Pinpoint the cell where the given text exists, returning its (x, y) midpoint coordinate. 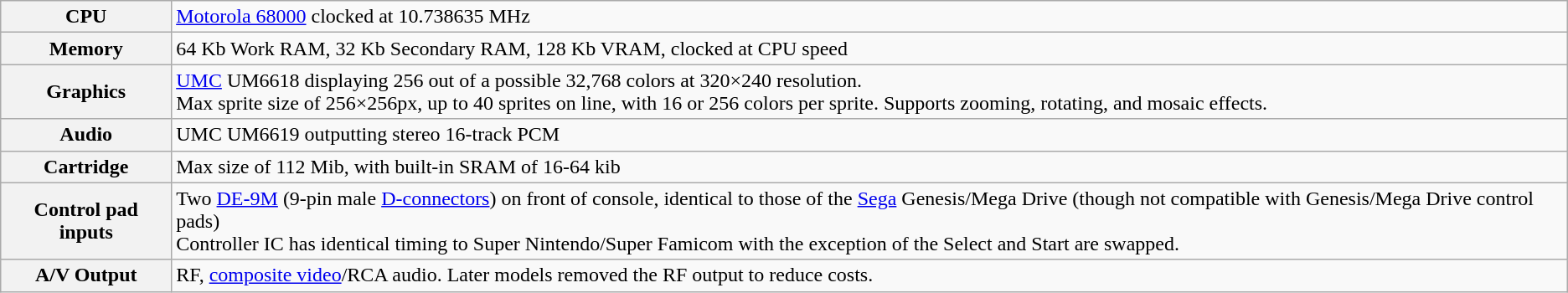
RF, composite video/RCA audio. Later models removed the RF output to reduce costs. (869, 275)
Audio (86, 135)
Motorola 68000 clocked at 10.738635 MHz (869, 17)
UMC UM6619 outputting stereo 16-track PCM (869, 135)
Max size of 112 Mib, with built-in SRAM of 16-64 kib (869, 167)
Control pad inputs (86, 221)
Graphics (86, 92)
A/V Output (86, 275)
CPU (86, 17)
Memory (86, 49)
Cartridge (86, 167)
64 Kb Work RAM, 32 Kb Secondary RAM, 128 Kb VRAM, clocked at CPU speed (869, 49)
